Extract the (X, Y) coordinate from the center of the cell holding the provided text.  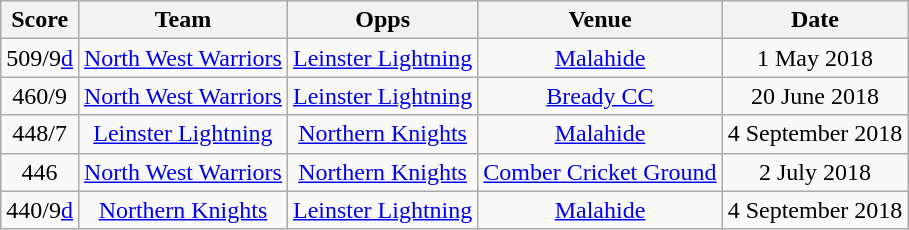
20 June 2018 (815, 96)
Bready CC (600, 96)
Score (40, 20)
Opps (382, 20)
509/9d (40, 58)
Comber Cricket Ground (600, 172)
Team (182, 20)
Venue (600, 20)
2 July 2018 (815, 172)
1 May 2018 (815, 58)
460/9 (40, 96)
448/7 (40, 134)
Date (815, 20)
440/9d (40, 210)
446 (40, 172)
